Find where the given text appears and provide that cell's center as [X, Y] coordinate. 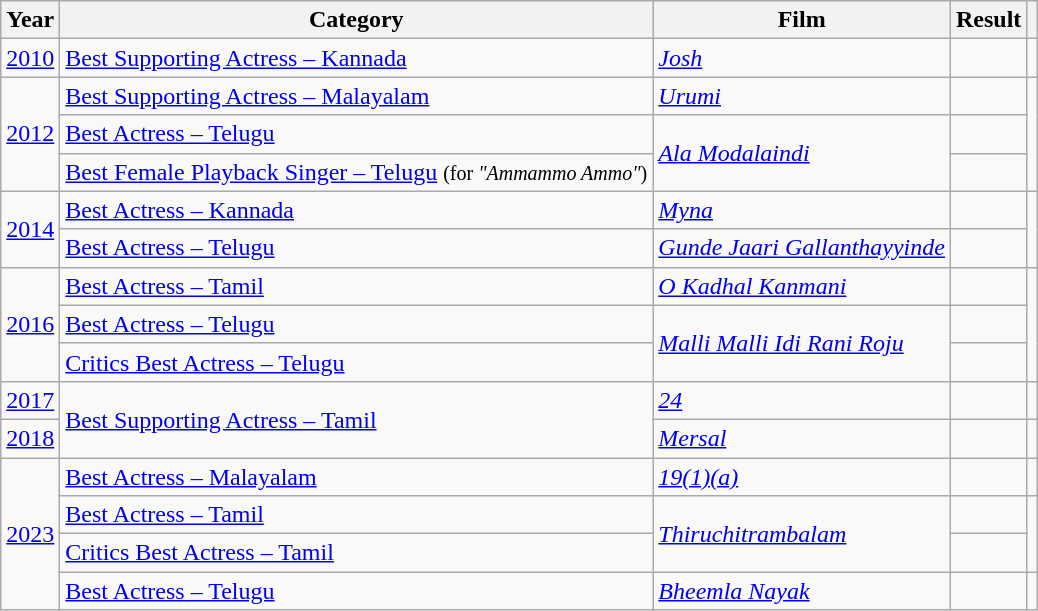
Best Actress – Kannada [356, 210]
Best Actress – Malayalam [356, 477]
Mersal [802, 438]
2010 [30, 58]
2012 [30, 134]
Best Female Playback Singer – Telugu (for "Ammammo Ammo") [356, 172]
2023 [30, 534]
Year [30, 20]
2014 [30, 229]
Film [802, 20]
Bheemla Nayak [802, 591]
Malli Malli Idi Rani Roju [802, 343]
O Kadhal Kanmani [802, 286]
Ala Modalaindi [802, 153]
Best Supporting Actress – Malayalam [356, 96]
Result [988, 20]
Josh [802, 58]
2017 [30, 400]
19(1)(a) [802, 477]
Gunde Jaari Gallanthayyinde [802, 248]
Best Supporting Actress – Kannada [356, 58]
Critics Best Actress – Tamil [356, 553]
2016 [30, 324]
Critics Best Actress – Telugu [356, 362]
Urumi [802, 96]
Myna [802, 210]
2018 [30, 438]
Thiruchitrambalam [802, 534]
Best Supporting Actress – Tamil [356, 419]
Category [356, 20]
24 [802, 400]
